Output the (X, Y) coordinate of the center of the cell containing the given text.  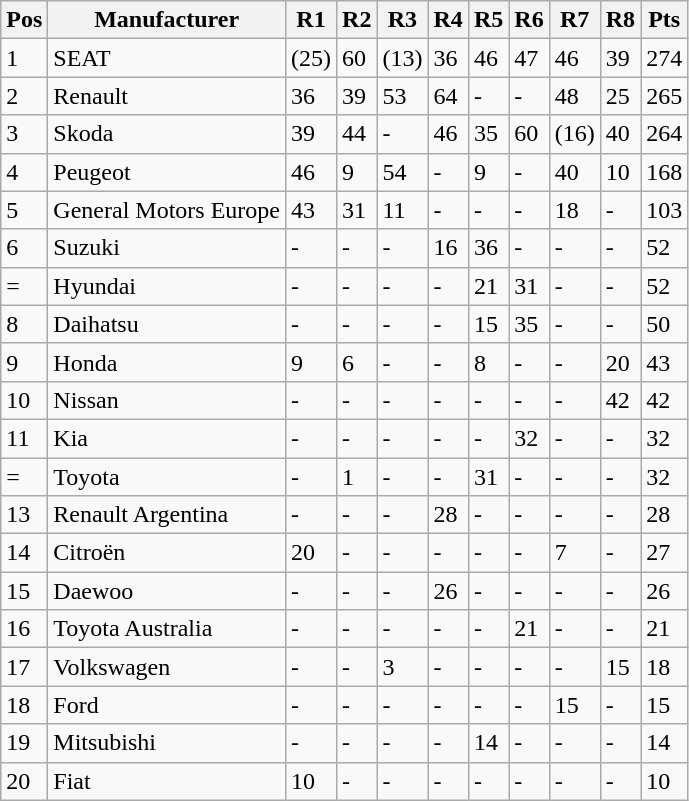
R3 (402, 20)
Manufacturer (167, 20)
R6 (529, 20)
27 (664, 553)
Hyundai (167, 286)
Peugeot (167, 172)
54 (402, 172)
264 (664, 134)
Pos (24, 20)
Renault (167, 96)
44 (357, 134)
R1 (310, 20)
274 (664, 58)
Honda (167, 362)
13 (24, 515)
General Motors Europe (167, 210)
168 (664, 172)
50 (664, 324)
Daewoo (167, 591)
R4 (448, 20)
R5 (488, 20)
53 (402, 96)
5 (24, 210)
17 (24, 667)
19 (24, 743)
Volkswagen (167, 667)
Fiat (167, 781)
Ford (167, 705)
Mitsubishi (167, 743)
7 (574, 553)
4 (24, 172)
47 (529, 58)
25 (620, 96)
SEAT (167, 58)
Daihatsu (167, 324)
R8 (620, 20)
(16) (574, 134)
R7 (574, 20)
Skoda (167, 134)
Citroën (167, 553)
2 (24, 96)
265 (664, 96)
Suzuki (167, 248)
48 (574, 96)
Kia (167, 438)
Pts (664, 20)
64 (448, 96)
Toyota (167, 477)
Toyota Australia (167, 629)
Renault Argentina (167, 515)
R2 (357, 20)
(13) (402, 58)
103 (664, 210)
(25) (310, 58)
Nissan (167, 400)
